Return (X, Y) of the center of cell containing provided text 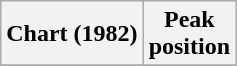
Peakposition (189, 34)
Chart (1982) (72, 34)
